Scan for the cell matching the given text and deliver its [X, Y] coordinate at center. 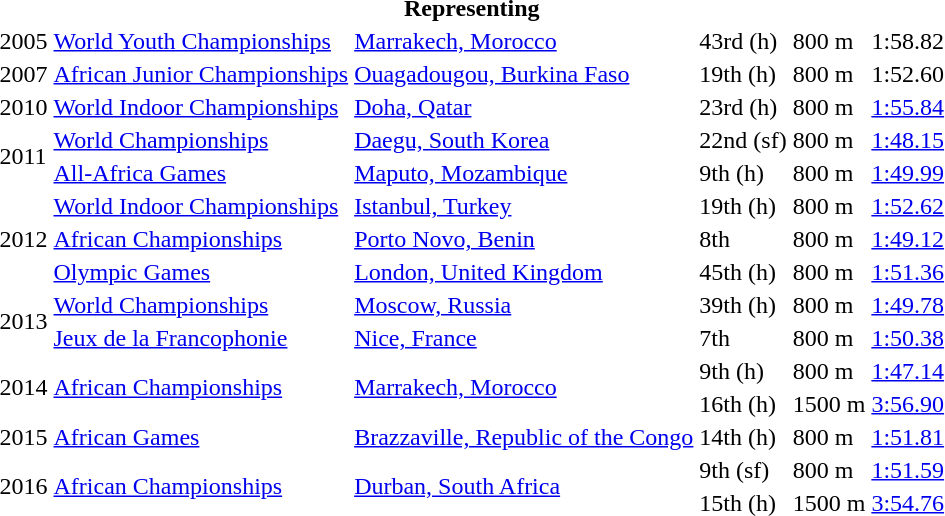
African Games [201, 437]
Doha, Qatar [524, 107]
23rd (h) [743, 107]
London, United Kingdom [524, 272]
22nd (sf) [743, 140]
Olympic Games [201, 272]
8th [743, 239]
Nice, France [524, 338]
Istanbul, Turkey [524, 206]
Ouagadougou, Burkina Faso [524, 74]
39th (h) [743, 305]
World Youth Championships [201, 41]
7th [743, 338]
Daegu, South Korea [524, 140]
45th (h) [743, 272]
43rd (h) [743, 41]
14th (h) [743, 437]
Jeux de la Francophonie [201, 338]
Brazzaville, Republic of the Congo [524, 437]
16th (h) [743, 404]
Maputo, Mozambique [524, 173]
Moscow, Russia [524, 305]
African Junior Championships [201, 74]
Porto Novo, Benin [524, 239]
1500 m [829, 404]
All-Africa Games [201, 173]
9th (sf) [743, 470]
